Return the [x, y] coordinate for the center point of the cell that contains the specified text.  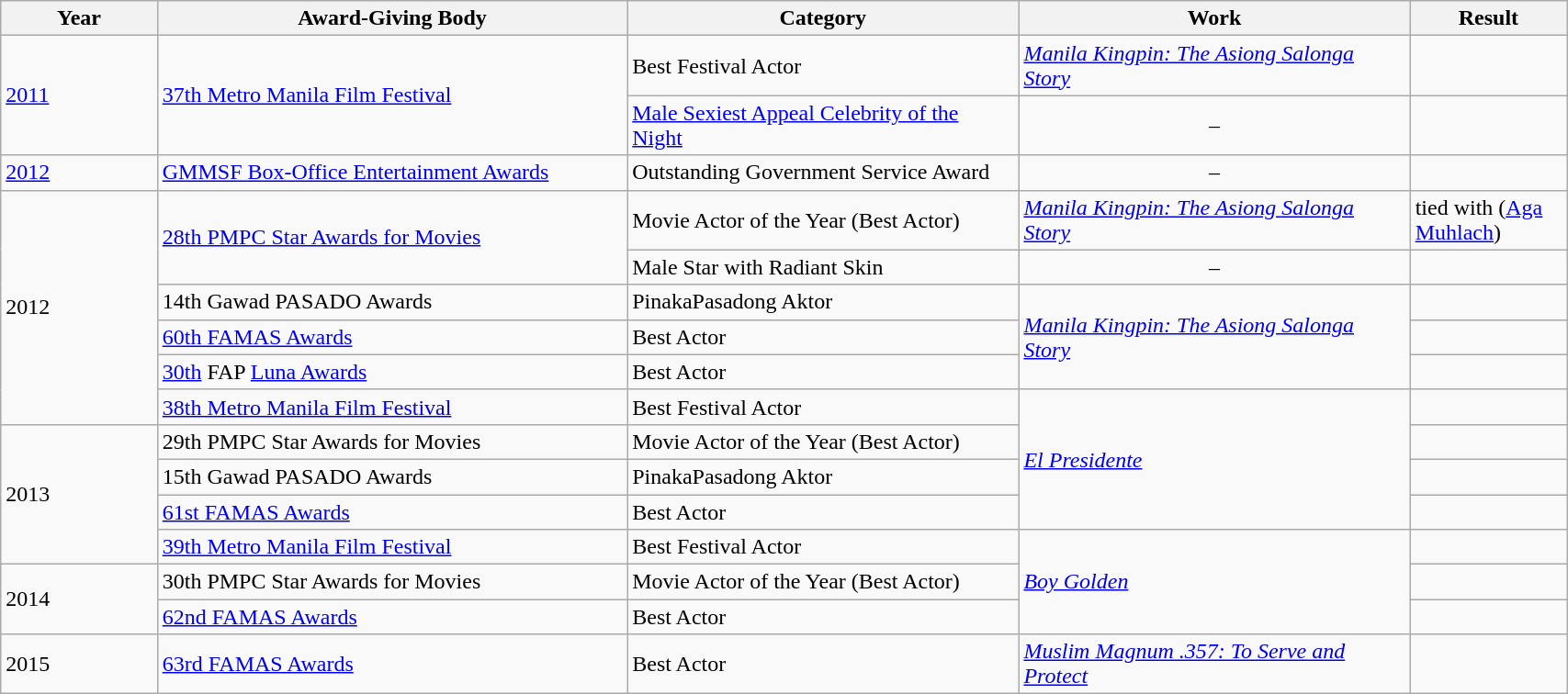
2013 [79, 494]
El Presidente [1214, 459]
tied with (Aga Muhlach) [1488, 220]
28th PMPC Star Awards for Movies [391, 237]
Outstanding Government Service Award [823, 173]
Year [79, 18]
30th PMPC Star Awards for Movies [391, 582]
Male Sexiest Appeal Celebrity of the Night [823, 125]
Boy Golden [1214, 582]
Result [1488, 18]
37th Metro Manila Film Festival [391, 95]
Muslim Magnum .357: To Serve and Protect [1214, 665]
Award-Giving Body [391, 18]
62nd FAMAS Awards [391, 617]
38th Metro Manila Film Festival [391, 407]
Category [823, 18]
2015 [79, 665]
30th FAP Luna Awards [391, 372]
14th Gawad PASADO Awards [391, 302]
2014 [79, 599]
60th FAMAS Awards [391, 337]
61st FAMAS Awards [391, 511]
2011 [79, 95]
GMMSF Box-Office Entertainment Awards [391, 173]
Male Star with Radiant Skin [823, 267]
29th PMPC Star Awards for Movies [391, 442]
63rd FAMAS Awards [391, 665]
Work [1214, 18]
39th Metro Manila Film Festival [391, 547]
15th Gawad PASADO Awards [391, 476]
